Scan for the cell matching the given text and deliver its (X, Y) coordinate at center. 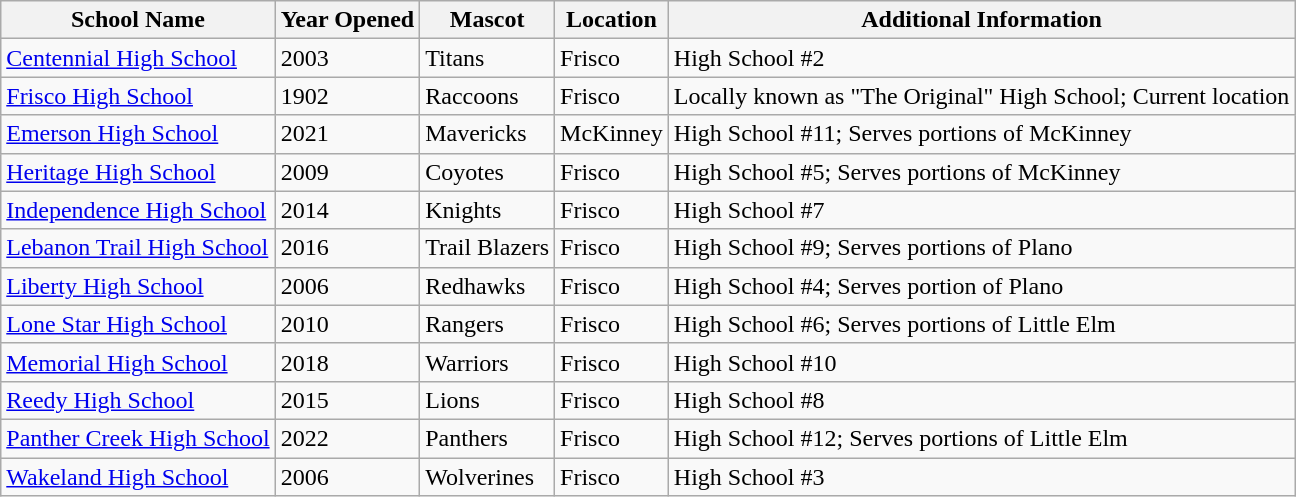
Panther Creek High School (138, 438)
Titans (488, 58)
Memorial High School (138, 362)
Wakeland High School (138, 477)
2015 (348, 400)
Reedy High School (138, 400)
Coyotes (488, 172)
Lebanon Trail High School (138, 248)
2022 (348, 438)
Raccoons (488, 96)
Trail Blazers (488, 248)
High School #4; Serves portion of Plano (982, 286)
High School #6; Serves portions of Little Elm (982, 324)
Rangers (488, 324)
Centennial High School (138, 58)
2010 (348, 324)
2009 (348, 172)
Heritage High School (138, 172)
McKinney (612, 134)
Lions (488, 400)
1902 (348, 96)
Warriors (488, 362)
2018 (348, 362)
Mascot (488, 20)
High School #10 (982, 362)
High School #3 (982, 477)
Panthers (488, 438)
High School #8 (982, 400)
2014 (348, 210)
Frisco High School (138, 96)
Lone Star High School (138, 324)
High School #7 (982, 210)
Mavericks (488, 134)
High School #5; Serves portions of McKinney (982, 172)
Independence High School (138, 210)
High School #12; Serves portions of Little Elm (982, 438)
Knights (488, 210)
High School #9; Serves portions of Plano (982, 248)
Location (612, 20)
High School #2 (982, 58)
Redhawks (488, 286)
2003 (348, 58)
Emerson High School (138, 134)
Year Opened (348, 20)
Liberty High School (138, 286)
2016 (348, 248)
School Name (138, 20)
Additional Information (982, 20)
Locally known as "The Original" High School; Current location (982, 96)
Wolverines (488, 477)
High School #11; Serves portions of McKinney (982, 134)
2021 (348, 134)
